Locate the cell with the specified text and output its [x, y] center coordinate. 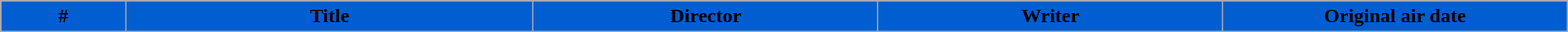
Writer [1050, 16]
# [64, 16]
Original air date [1394, 16]
Director [706, 16]
Title [329, 16]
